Pinpoint the cell where the given text exists, returning its (x, y) midpoint coordinate. 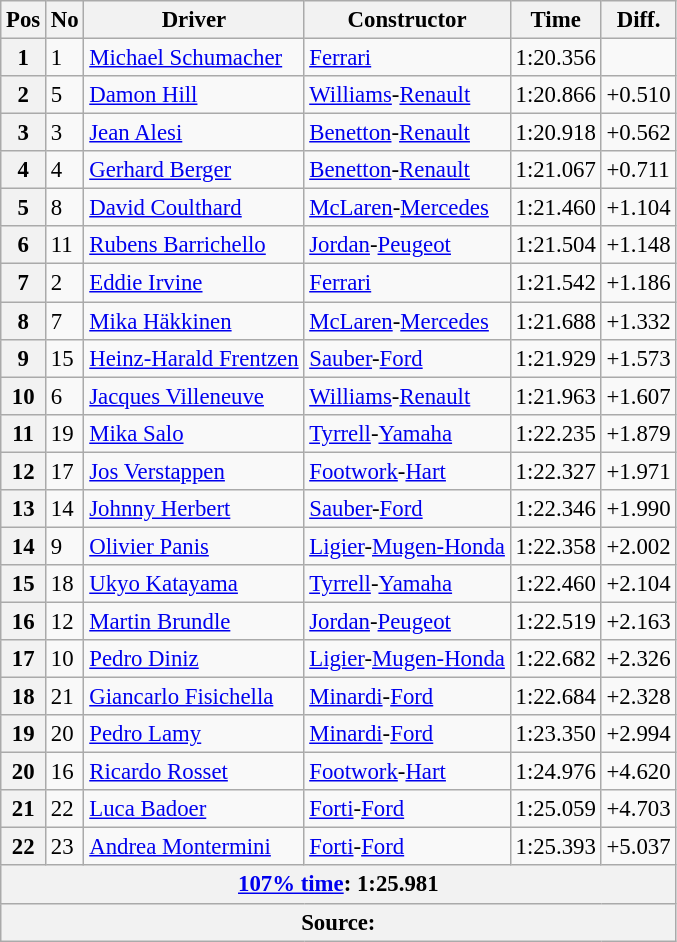
Constructor (407, 20)
Damon Hill (194, 95)
Michael Schumacher (194, 58)
1:21.963 (556, 396)
+2.104 (638, 584)
+2.163 (638, 621)
Ricardo Rosset (194, 772)
Driver (194, 20)
+1.332 (638, 321)
1:22.327 (556, 471)
Heinz-Harald Frentzen (194, 358)
1:21.460 (556, 208)
Luca Badoer (194, 809)
Giancarlo Fisichella (194, 697)
+4.620 (638, 772)
Ukyo Katayama (194, 584)
Gerhard Berger (194, 170)
Mika Häkkinen (194, 321)
1:24.976 (556, 772)
Pedro Diniz (194, 659)
1:22.519 (556, 621)
Diff. (638, 20)
1:22.684 (556, 697)
13 (24, 509)
Martin Brundle (194, 621)
1:25.059 (556, 809)
+2.002 (638, 546)
1:21.688 (556, 321)
1:22.682 (556, 659)
+2.994 (638, 734)
Andrea Montermini (194, 847)
Jean Alesi (194, 133)
1:22.460 (556, 584)
David Coulthard (194, 208)
+2.326 (638, 659)
+1.990 (638, 509)
1:22.346 (556, 509)
23 (65, 847)
No (65, 20)
1:21.929 (556, 358)
+0.510 (638, 95)
Jos Verstappen (194, 471)
1:21.504 (556, 245)
+4.703 (638, 809)
1:20.866 (556, 95)
1:23.350 (556, 734)
+5.037 (638, 847)
Johnny Herbert (194, 509)
1:22.235 (556, 433)
Pos (24, 20)
1:21.542 (556, 283)
+0.562 (638, 133)
1:20.918 (556, 133)
+1.879 (638, 433)
+1.104 (638, 208)
Rubens Barrichello (194, 245)
+1.186 (638, 283)
Eddie Irvine (194, 283)
+1.573 (638, 358)
1:22.358 (556, 546)
1:25.393 (556, 847)
1:21.067 (556, 170)
+1.607 (638, 396)
Time (556, 20)
+1.971 (638, 471)
Olivier Panis (194, 546)
Mika Salo (194, 433)
107% time: 1:25.981 (338, 885)
1:20.356 (556, 58)
Pedro Lamy (194, 734)
+0.711 (638, 170)
+1.148 (638, 245)
Source: (338, 922)
+2.328 (638, 697)
Jacques Villeneuve (194, 396)
